Extract the [X, Y] coordinate from the center of the cell holding the provided text.  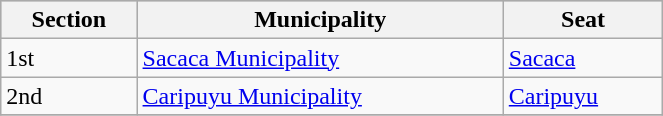
Caripuyu Municipality [320, 96]
Sacaca [583, 58]
Seat [583, 20]
1st [69, 58]
Caripuyu [583, 96]
2nd [69, 96]
Sacaca Municipality [320, 58]
Section [69, 20]
Municipality [320, 20]
